For the text-containing cell, return its midpoint in (X, Y) coordinate format. 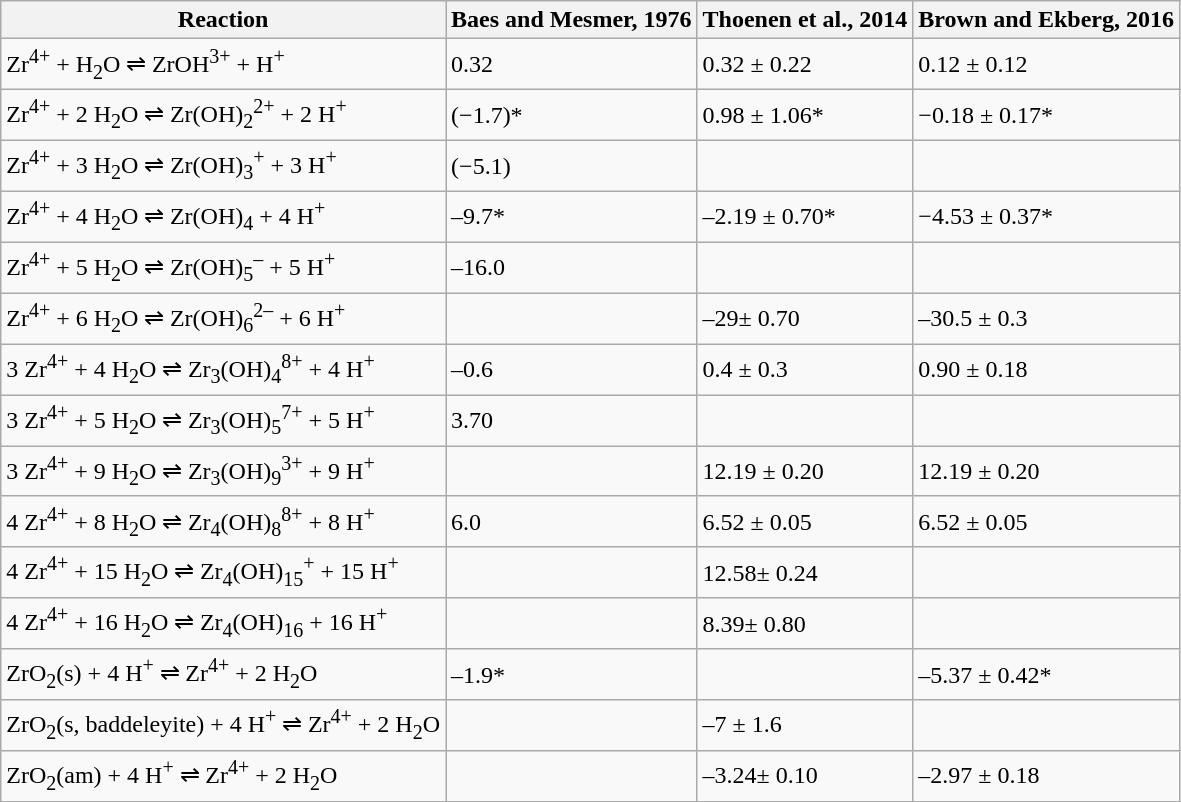
0.90 ± 0.18 (1046, 370)
–29± 0.70 (805, 318)
–3.24± 0.10 (805, 776)
Zr4+ + 4 H2O ⇌ Zr(OH)4 + 4 H+ (224, 216)
−0.18 ± 0.17* (1046, 116)
0.32 ± 0.22 (805, 64)
Zr4+ + 3 H2O ⇌ Zr(OH)3+ + 3 H+ (224, 166)
(−5.1) (572, 166)
12.58± 0.24 (805, 572)
–1.9* (572, 674)
3 Zr4+ + 4 H2O ⇌ Zr3(OH)48+ + 4 H+ (224, 370)
3 Zr4+ + 9 H2O ⇌ Zr3(OH)93+ + 9 H+ (224, 472)
–5.37 ± 0.42* (1046, 674)
ZrO2(am) + 4 H+ ⇌ Zr4+ + 2 H2O (224, 776)
0.98 ± 1.06* (805, 116)
–7 ± 1.6 (805, 726)
Zr4+ + 6 H2O ⇌ Zr(OH)62– + 6 H+ (224, 318)
4 Zr4+ + 15 H2O ⇌ Zr4(OH)15+ + 15 H+ (224, 572)
Baes and Mesmer, 1976 (572, 20)
–30.5 ± 0.3 (1046, 318)
–16.0 (572, 268)
0.4 ± 0.3 (805, 370)
ZrO2(s, baddeleyite) + 4 H+ ⇌ Zr4+ + 2 H2O (224, 726)
Zr4+ + 5 H2O ⇌ Zr(OH)5– + 5 H+ (224, 268)
4 Zr4+ + 8 H2O ⇌ Zr4(OH)88+ + 8 H+ (224, 522)
ZrO2(s) + 4 H+ ⇌ Zr4+ + 2 H2O (224, 674)
0.32 (572, 64)
Thoenen et al., 2014 (805, 20)
3 Zr4+ + 5 H2O ⇌ Zr3(OH)57+ + 5 H+ (224, 420)
Reaction (224, 20)
(−1.7)* (572, 116)
–2.97 ± 0.18 (1046, 776)
Zr4+ + H2O ⇌ ZrOH3+ + H+ (224, 64)
3.70 (572, 420)
Brown and Ekberg, 2016 (1046, 20)
–2.19 ± 0.70* (805, 216)
Zr4+ + 2 H2O ⇌ Zr(OH)22+ + 2 H+ (224, 116)
–9.7* (572, 216)
6.0 (572, 522)
4 Zr4+ + 16 H2O ⇌ Zr4(OH)16 + 16 H+ (224, 624)
–0.6 (572, 370)
−4.53 ± 0.37* (1046, 216)
0.12 ± 0.12 (1046, 64)
8.39± 0.80 (805, 624)
